Find where the given text appears and provide that cell's center as [X, Y] coordinate. 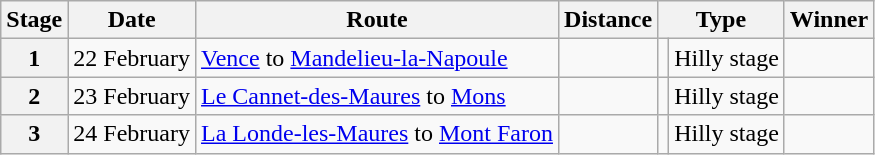
Winner [828, 20]
3 [34, 134]
Type [722, 20]
Stage [34, 20]
Date [132, 20]
24 February [132, 134]
2 [34, 96]
Le Cannet-des-Maures to Mons [378, 96]
La Londe-les-Maures to Mont Faron [378, 134]
Distance [608, 20]
22 February [132, 58]
1 [34, 58]
Vence to Mandelieu-la-Napoule [378, 58]
Route [378, 20]
23 February [132, 96]
